Locate the cell with the specified text and output its [x, y] center coordinate. 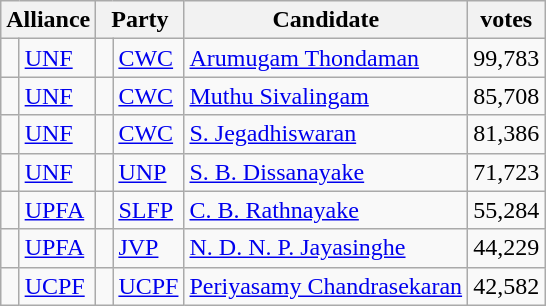
85,708 [506, 96]
N. D. N. P. Jayasinghe [326, 248]
55,284 [506, 210]
Arumugam Thondaman [326, 58]
S. Jegadhiswaran [326, 134]
S. B. Dissanayake [326, 172]
Party [140, 20]
Alliance [48, 20]
Muthu Sivalingam [326, 96]
44,229 [506, 248]
81,386 [506, 134]
SLFP [148, 210]
99,783 [506, 58]
Candidate [326, 20]
71,723 [506, 172]
42,582 [506, 286]
Periyasamy Chandrasekaran [326, 286]
C. B. Rathnayake [326, 210]
votes [506, 20]
JVP [148, 248]
UNP [148, 172]
